For the text-containing cell, return its midpoint in [X, Y] coordinate format. 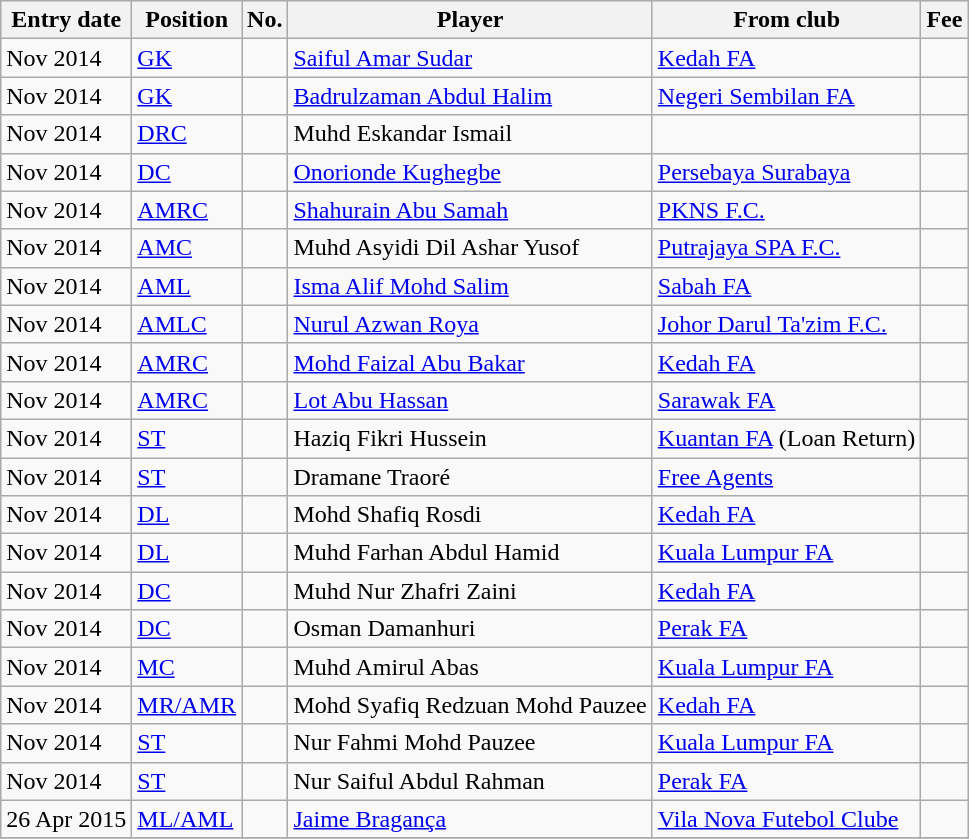
AMLC [187, 324]
Persebaya Surabaya [786, 172]
Sarawak FA [786, 400]
Player [470, 20]
Position [187, 20]
Osman Damanhuri [470, 629]
Isma Alif Mohd Salim [470, 286]
Muhd Farhan Abdul Hamid [470, 553]
Shahurain Abu Samah [470, 210]
Nur Fahmi Mohd Pauzee [470, 743]
26 Apr 2015 [66, 819]
Mohd Syafiq Redzuan Mohd Pauzee [470, 705]
From club [786, 20]
MR/AMR [187, 705]
AMC [187, 248]
Putrajaya SPA F.C. [786, 248]
Onorionde Kughegbe [470, 172]
Kuantan FA (Loan Return) [786, 438]
Muhd Eskandar Ismail [470, 134]
Nur Saiful Abdul Rahman [470, 781]
Negeri Sembilan FA [786, 96]
Mohd Shafiq Rosdi [470, 515]
Johor Darul Ta'zim F.C. [786, 324]
PKNS F.C. [786, 210]
Fee [944, 20]
Lot Abu Hassan [470, 400]
Mohd Faizal Abu Bakar [470, 362]
Muhd Amirul Abas [470, 667]
Sabah FA [786, 286]
Jaime Bragança [470, 819]
Vila Nova Futebol Clube [786, 819]
MC [187, 667]
Dramane Traoré [470, 477]
DRC [187, 134]
No. [265, 20]
Free Agents [786, 477]
Saiful Amar Sudar [470, 58]
Haziq Fikri Hussein [470, 438]
ML/AML [187, 819]
Nurul Azwan Roya [470, 324]
AML [187, 286]
Entry date [66, 20]
Badrulzaman Abdul Halim [470, 96]
Muhd Nur Zhafri Zaini [470, 591]
Muhd Asyidi Dil Ashar Yusof [470, 248]
